Capture the cell that displays the provided text and extract its [x, y] central coordinate. 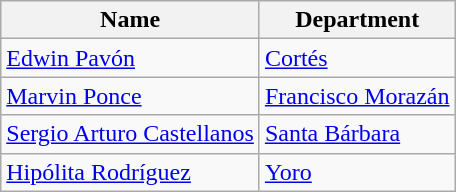
Yoro [357, 172]
Marvin Ponce [130, 96]
Edwin Pavón [130, 58]
Hipólita Rodríguez [130, 172]
Department [357, 20]
Cortés [357, 58]
Name [130, 20]
Santa Bárbara [357, 134]
Sergio Arturo Castellanos [130, 134]
Francisco Morazán [357, 96]
